Provide the [X, Y] coordinate of the cell's center where the given text is located.  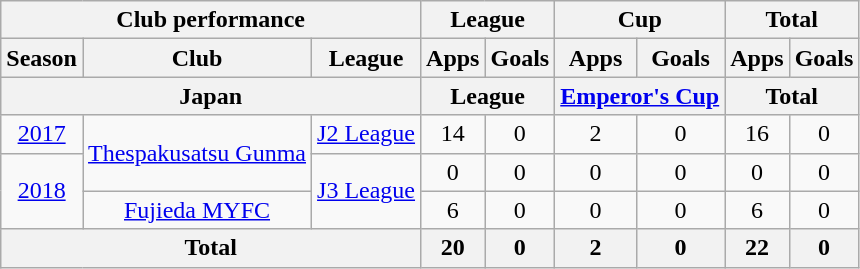
Club performance [211, 20]
2017 [42, 134]
Thespakusatsu Gunma [196, 153]
22 [757, 248]
J3 League [366, 191]
Cup [640, 20]
16 [757, 134]
14 [453, 134]
Fujieda MYFC [196, 210]
Japan [211, 96]
Emperor's Cup [640, 96]
2018 [42, 191]
20 [453, 248]
J2 League [366, 134]
Season [42, 58]
Club [196, 58]
